Detect which cell encompasses the target text, then output its [x, y] center coordinate. 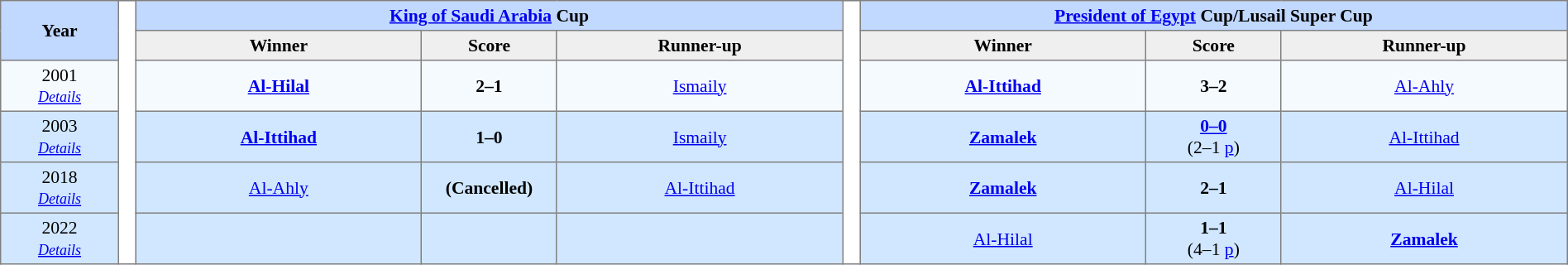
President of Egypt Cup/Lusail Super Cup [1214, 16]
2001Details [60, 86]
(Cancelled) [490, 188]
Year [60, 31]
1–1(4–1 p) [1214, 238]
0–0(2–1 p) [1214, 137]
2003Details [60, 137]
2018Details [60, 188]
King of Saudi Arabia Cup [490, 16]
1–0 [490, 137]
2022Details [60, 238]
3–2 [1214, 86]
